Locate the cell with the specified text and output its [X, Y] center coordinate. 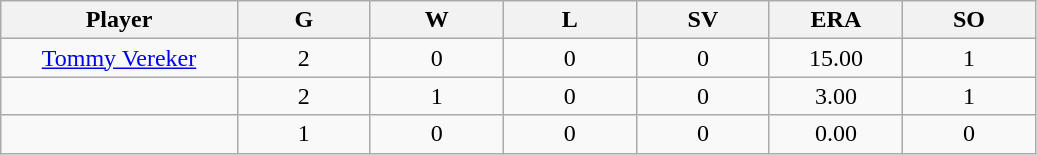
15.00 [836, 58]
Tommy Vereker [120, 58]
ERA [836, 20]
3.00 [836, 96]
Player [120, 20]
SV [702, 20]
G [304, 20]
SO [968, 20]
L [570, 20]
0.00 [836, 134]
W [436, 20]
